Identify which cell holds the provided text, then report its [X, Y] central coordinate. 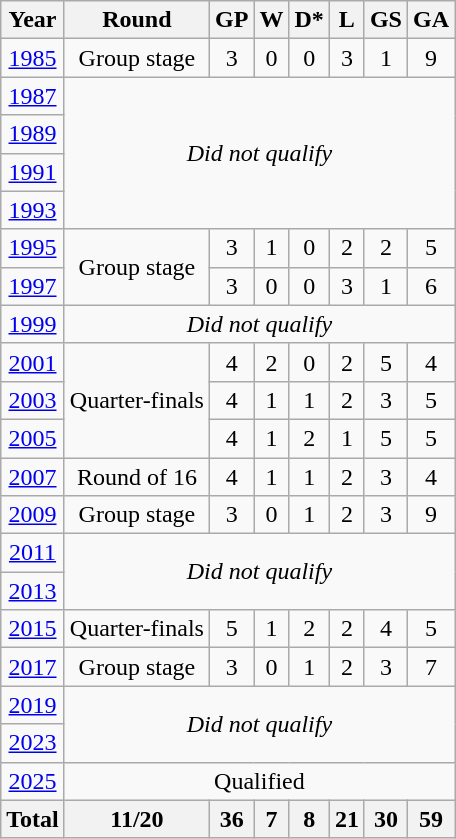
L [346, 20]
W [272, 20]
2011 [33, 553]
1987 [33, 96]
2003 [33, 400]
1989 [33, 134]
2013 [33, 591]
2015 [33, 629]
1991 [33, 172]
8 [309, 819]
6 [430, 286]
2019 [33, 705]
1999 [33, 324]
Qualified [259, 781]
36 [231, 819]
2017 [33, 667]
2009 [33, 515]
Total [33, 819]
GA [430, 20]
D* [309, 20]
2005 [33, 438]
Year [33, 20]
21 [346, 819]
2001 [33, 362]
2007 [33, 477]
2025 [33, 781]
GP [231, 20]
Round [136, 20]
1985 [33, 58]
1995 [33, 248]
30 [386, 819]
Round of 16 [136, 477]
59 [430, 819]
GS [386, 20]
1993 [33, 210]
2023 [33, 743]
11/20 [136, 819]
1997 [33, 286]
